Identify which cell holds the provided text, then report its [X, Y] central coordinate. 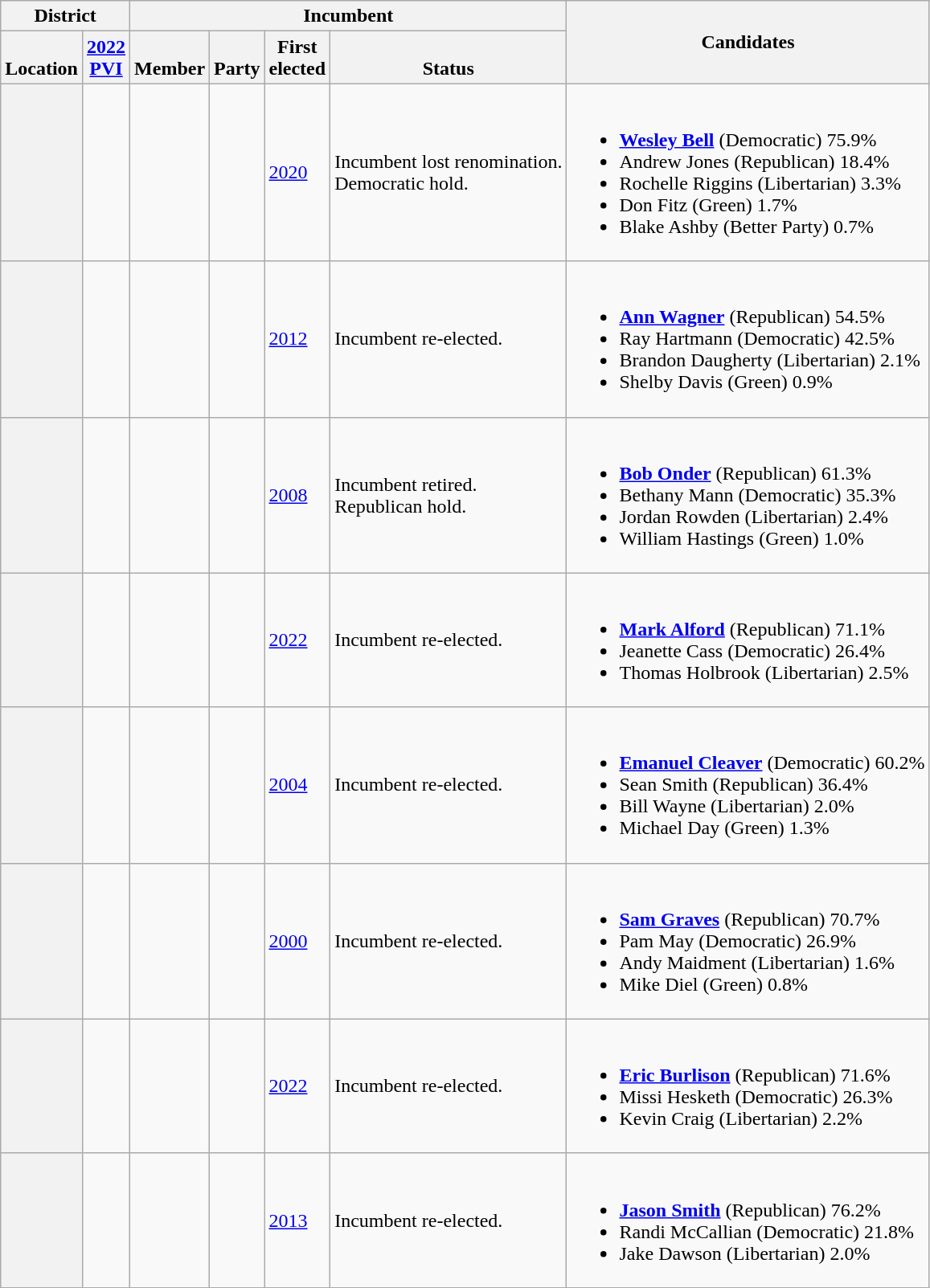
District [66, 16]
Incumbent retired.Republican hold. [449, 495]
Eric Burlison (Republican) 71.6%Missi Hesketh (Democratic) 26.3%Kevin Craig (Libertarian) 2.2% [748, 1086]
2008 [297, 495]
Member [170, 58]
2000 [297, 941]
Firstelected [297, 58]
Mark Alford (Republican) 71.1%Jeanette Cass (Democratic) 26.4%Thomas Holbrook (Libertarian) 2.5% [748, 640]
Ann Wagner (Republican) 54.5%Ray Hartmann (Democratic) 42.5%Brandon Daugherty (Libertarian) 2.1%Shelby Davis (Green) 0.9% [748, 339]
Party [237, 58]
Sam Graves (Republican) 70.7%Pam May (Democratic) 26.9%Andy Maidment (Libertarian) 1.6%Mike Diel (Green) 0.8% [748, 941]
Status [449, 58]
Wesley Bell (Democratic) 75.9%Andrew Jones (Republican) 18.4%Rochelle Riggins (Libertarian) 3.3%Don Fitz (Green) 1.7%Blake Ashby (Better Party) 0.7% [748, 172]
2013 [297, 1220]
Jason Smith (Republican) 76.2%Randi McCallian (Democratic) 21.8%Jake Dawson (Libertarian) 2.0% [748, 1220]
2020 [297, 172]
2022PVI [106, 58]
Candidates [748, 42]
Location [42, 58]
Emanuel Cleaver (Democratic) 60.2%Sean Smith (Republican) 36.4%Bill Wayne (Libertarian) 2.0%Michael Day (Green) 1.3% [748, 785]
Bob Onder (Republican) 61.3%Bethany Mann (Democratic) 35.3%Jordan Rowden (Libertarian) 2.4%William Hastings (Green) 1.0% [748, 495]
Incumbent [349, 16]
2012 [297, 339]
Incumbent lost renomination.Democratic hold. [449, 172]
2004 [297, 785]
